Scan for the cell matching the given text and deliver its [x, y] coordinate at center. 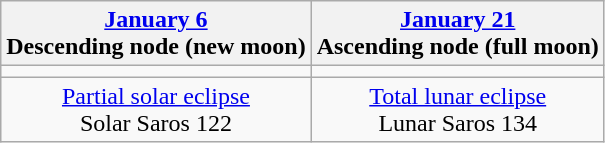
Partial solar eclipseSolar Saros 122 [156, 110]
January 21Ascending node (full moon) [458, 34]
Total lunar eclipseLunar Saros 134 [458, 110]
January 6Descending node (new moon) [156, 34]
